Locate the cell with the specified text and output its [x, y] center coordinate. 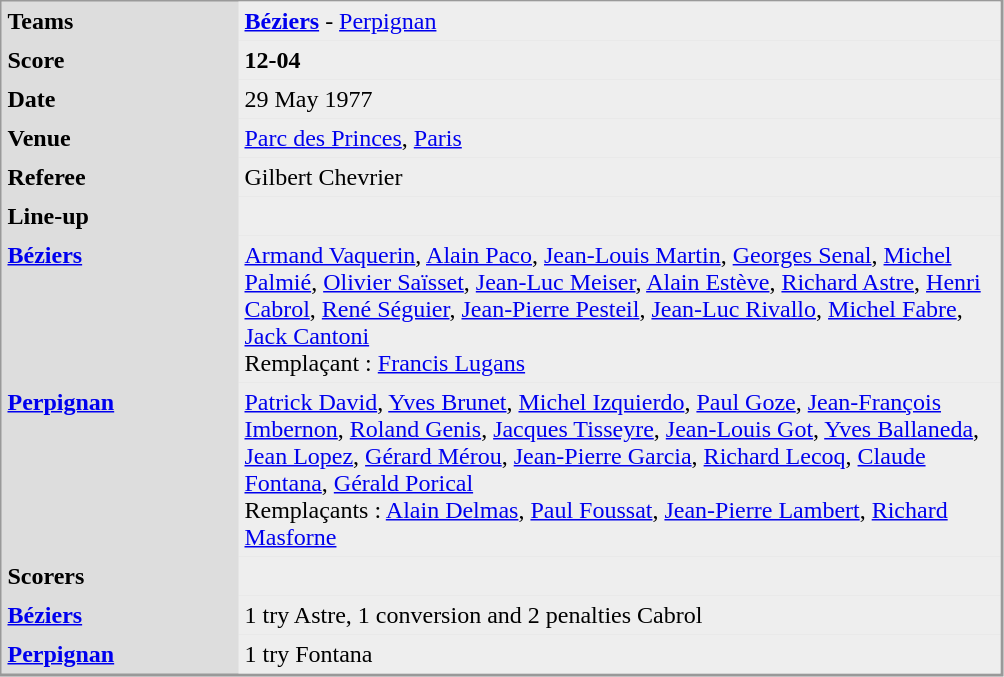
Béziers - Perpignan [619, 22]
29 May 1977 [619, 100]
Date [120, 100]
Line-up [120, 216]
1 try Astre, 1 conversion and 2 penalties Cabrol [619, 616]
Gilbert Chevrier [619, 178]
Parc des Princes, Paris [619, 138]
1 try Fontana [619, 654]
Scorers [120, 576]
12-04 [619, 60]
Venue [120, 138]
Score [120, 60]
Teams [120, 22]
Referee [120, 178]
